For the text-containing cell, return its midpoint in (x, y) coordinate format. 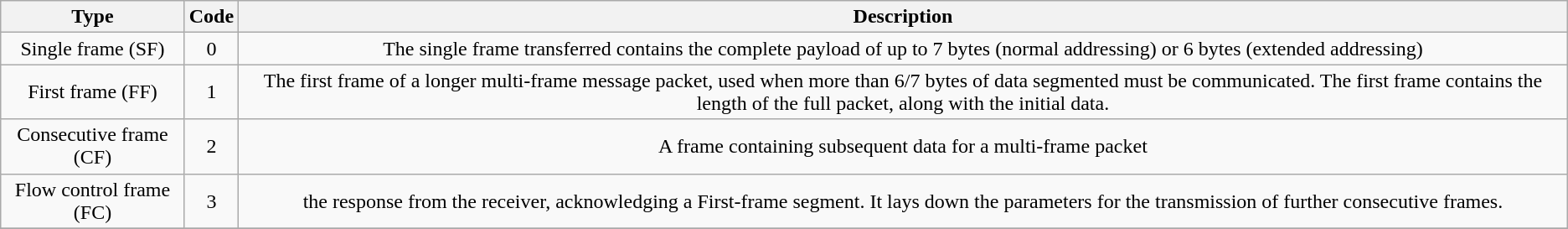
Flow control frame (FC) (92, 201)
Description (903, 17)
Single frame (SF) (92, 49)
Type (92, 17)
0 (211, 49)
A frame containing subsequent data for a multi-frame packet (903, 146)
The single frame transferred contains the complete payload of up to 7 bytes (normal addressing) or 6 bytes (extended addressing) (903, 49)
3 (211, 201)
2 (211, 146)
Code (211, 17)
the response from the receiver, acknowledging a First-frame segment. It lays down the parameters for the transmission of further consecutive frames. (903, 201)
First frame (FF) (92, 92)
1 (211, 92)
Consecutive frame (CF) (92, 146)
